Search for the cell housing the specified text and yield its (x, y) center coordinate. 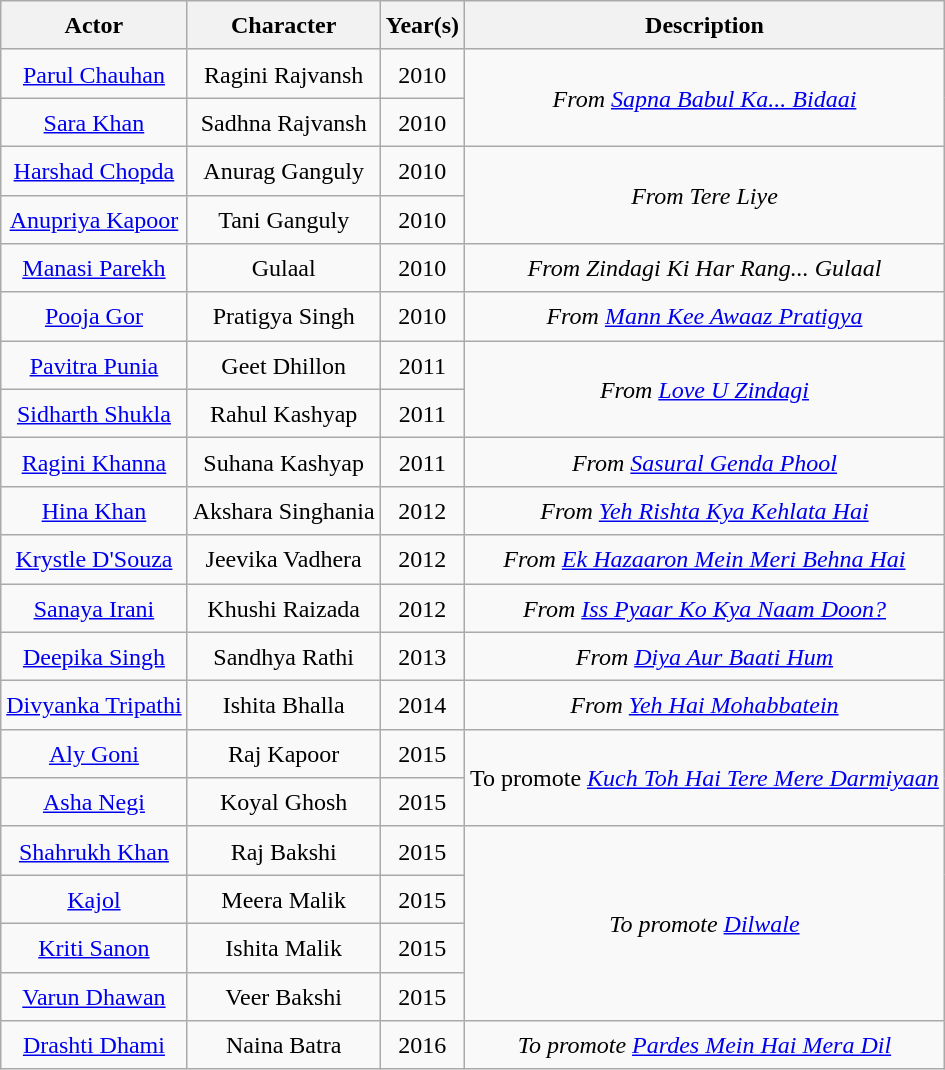
Pratigya Singh (284, 316)
Actor (94, 26)
Harshad Chopda (94, 170)
2014 (422, 706)
Shahrukh Khan (94, 850)
Aly Goni (94, 754)
Meera Malik (284, 900)
Raj Kapoor (284, 754)
Varun Dhawan (94, 996)
From Yeh Hai Mohabbatein (705, 706)
2013 (422, 656)
Raj Bakshi (284, 850)
Sadhna Rajvansh (284, 122)
Sanaya Irani (94, 608)
From Ek Hazaaron Mein Meri Behna Hai (705, 560)
Year(s) (422, 26)
Sara Khan (94, 122)
From Sasural Genda Phool (705, 462)
Veer Bakshi (284, 996)
Naina Batra (284, 1046)
Suhana Kashyap (284, 462)
Tani Ganguly (284, 220)
To promote Pardes Mein Hai Mera Dil (705, 1046)
From Sapna Babul Ka... Bidaai (705, 98)
From Mann Kee Awaaz Pratigya (705, 316)
Ragini Khanna (94, 462)
To promote Dilwale (705, 923)
Akshara Singhania (284, 510)
Ishita Bhalla (284, 706)
Character (284, 26)
Description (705, 26)
Khushi Raizada (284, 608)
Sidharth Shukla (94, 414)
Kriti Sanon (94, 948)
To promote Kuch Toh Hai Tere Mere Darmiyaan (705, 778)
From Love U Zindagi (705, 390)
From Tere Liye (705, 194)
From Diya Aur Baati Hum (705, 656)
From Yeh Rishta Kya Kehlata Hai (705, 510)
Anurag Ganguly (284, 170)
Manasi Parekh (94, 268)
Pavitra Punia (94, 366)
From Iss Pyaar Ko Kya Naam Doon? (705, 608)
Kajol (94, 900)
Divyanka Tripathi (94, 706)
Drashti Dhami (94, 1046)
Hina Khan (94, 510)
Ishita Malik (284, 948)
Deepika Singh (94, 656)
Koyal Ghosh (284, 802)
2016 (422, 1046)
Jeevika Vadhera (284, 560)
Parul Chauhan (94, 74)
Ragini Rajvansh (284, 74)
Asha Negi (94, 802)
Geet Dhillon (284, 366)
Sandhya Rathi (284, 656)
Gulaal (284, 268)
Krystle D'Souza (94, 560)
Anupriya Kapoor (94, 220)
Rahul Kashyap (284, 414)
Pooja Gor (94, 316)
From Zindagi Ki Har Rang... Gulaal (705, 268)
